Output the (x, y) coordinate of the center of the cell containing the given text.  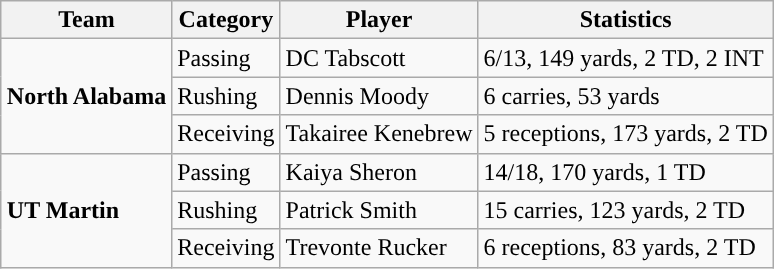
Player (379, 20)
Team (86, 20)
6 receptions, 83 yards, 2 TD (626, 248)
6/13, 149 yards, 2 TD, 2 INT (626, 58)
Takairee Kenebrew (379, 134)
6 carries, 53 yards (626, 96)
Statistics (626, 20)
Trevonte Rucker (379, 248)
5 receptions, 173 yards, 2 TD (626, 134)
15 carries, 123 yards, 2 TD (626, 210)
North Alabama (86, 96)
Dennis Moody (379, 96)
Patrick Smith (379, 210)
UT Martin (86, 210)
Kaiya Sheron (379, 172)
DC Tabscott (379, 58)
14/18, 170 yards, 1 TD (626, 172)
Category (226, 20)
